Return the (x, y) coordinate for the center point of the cell that contains the specified text.  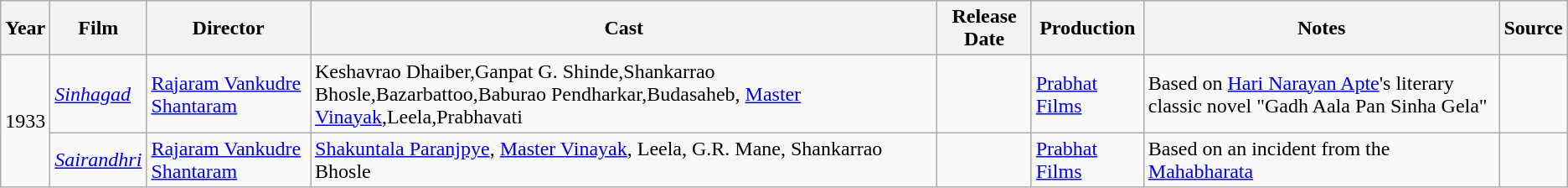
1933 (25, 121)
Source (1533, 29)
Release Date (984, 29)
Notes (1322, 29)
Production (1087, 29)
Sairandhri (99, 159)
Based on an incident from the Mahabharata (1322, 159)
Film (99, 29)
Sinhagad (99, 94)
Based on Hari Narayan Apte's literary classic novel "Gadh Aala Pan Sinha Gela" (1322, 94)
Director (229, 29)
Shakuntala Paranjpye, Master Vinayak, Leela, G.R. Mane, Shankarrao Bhosle (623, 159)
Cast (623, 29)
Year (25, 29)
Keshavrao Dhaiber,Ganpat G. Shinde,Shankarrao Bhosle,Bazarbattoo,Baburao Pendharkar,Budasaheb, Master Vinayak,Leela,Prabhavati (623, 94)
